Output the [x, y] coordinate of the center of the cell containing the given text.  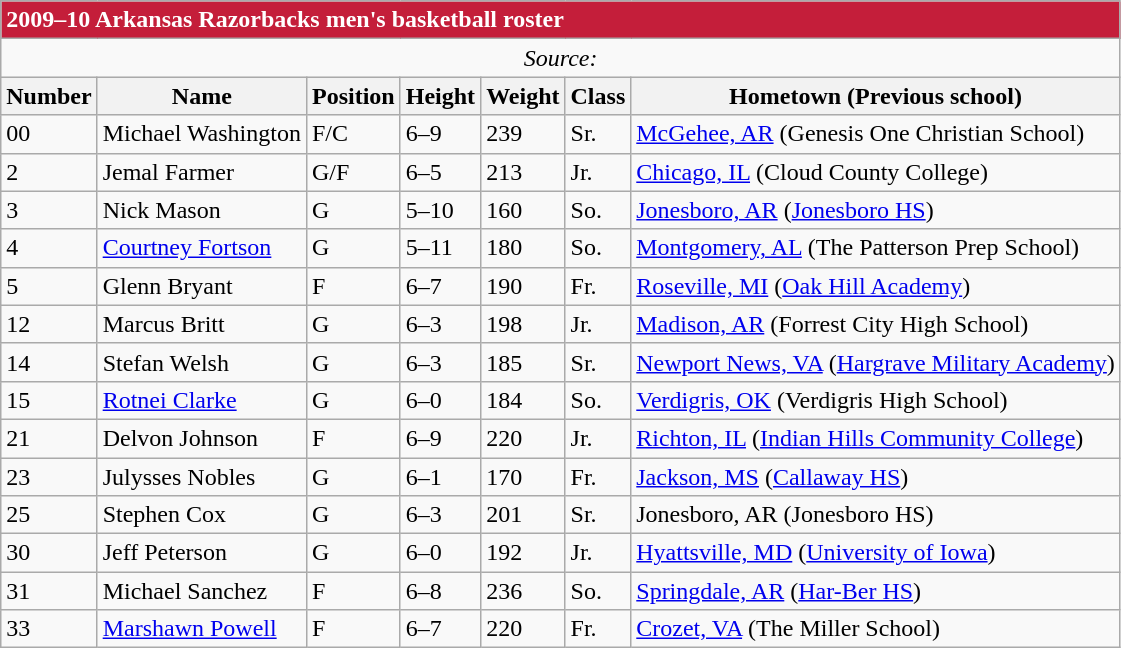
23 [49, 477]
5–11 [440, 248]
213 [523, 172]
15 [49, 400]
Name [202, 96]
F/C [353, 134]
Richton, IL (Indian Hills Community College) [876, 438]
6–1 [440, 477]
190 [523, 286]
Height [440, 96]
McGehee, AR (Genesis One Christian School) [876, 134]
236 [523, 591]
Jeff Peterson [202, 553]
30 [49, 553]
G/F [353, 172]
Courtney Fortson [202, 248]
31 [49, 591]
6–8 [440, 591]
185 [523, 362]
Nick Mason [202, 210]
Chicago, IL (Cloud County College) [876, 172]
Marcus Britt [202, 324]
Julysses Nobles [202, 477]
Montgomery, AL (The Patterson Prep School) [876, 248]
25 [49, 515]
Stefan Welsh [202, 362]
Roseville, MI (Oak Hill Academy) [876, 286]
180 [523, 248]
Position [353, 96]
00 [49, 134]
Delvon Johnson [202, 438]
239 [523, 134]
Jemal Farmer [202, 172]
Class [598, 96]
Crozet, VA (The Miller School) [876, 629]
Verdigris, OK (Verdigris High School) [876, 400]
198 [523, 324]
Michael Sanchez [202, 591]
5–10 [440, 210]
184 [523, 400]
Jackson, MS (Callaway HS) [876, 477]
201 [523, 515]
2009–10 Arkansas Razorbacks men's basketball roster [561, 20]
Rotnei Clarke [202, 400]
14 [49, 362]
33 [49, 629]
Source: [561, 58]
Newport News, VA (Hargrave Military Academy) [876, 362]
5 [49, 286]
Hometown (Previous school) [876, 96]
Michael Washington [202, 134]
Stephen Cox [202, 515]
12 [49, 324]
6–5 [440, 172]
Weight [523, 96]
Madison, AR (Forrest City High School) [876, 324]
4 [49, 248]
3 [49, 210]
170 [523, 477]
Hyattsville, MD (University of Iowa) [876, 553]
Springdale, AR (Har-Ber HS) [876, 591]
Number [49, 96]
Marshawn Powell [202, 629]
2 [49, 172]
160 [523, 210]
21 [49, 438]
Glenn Bryant [202, 286]
192 [523, 553]
